Extract the (X, Y) coordinate from the center of the cell holding the provided text.  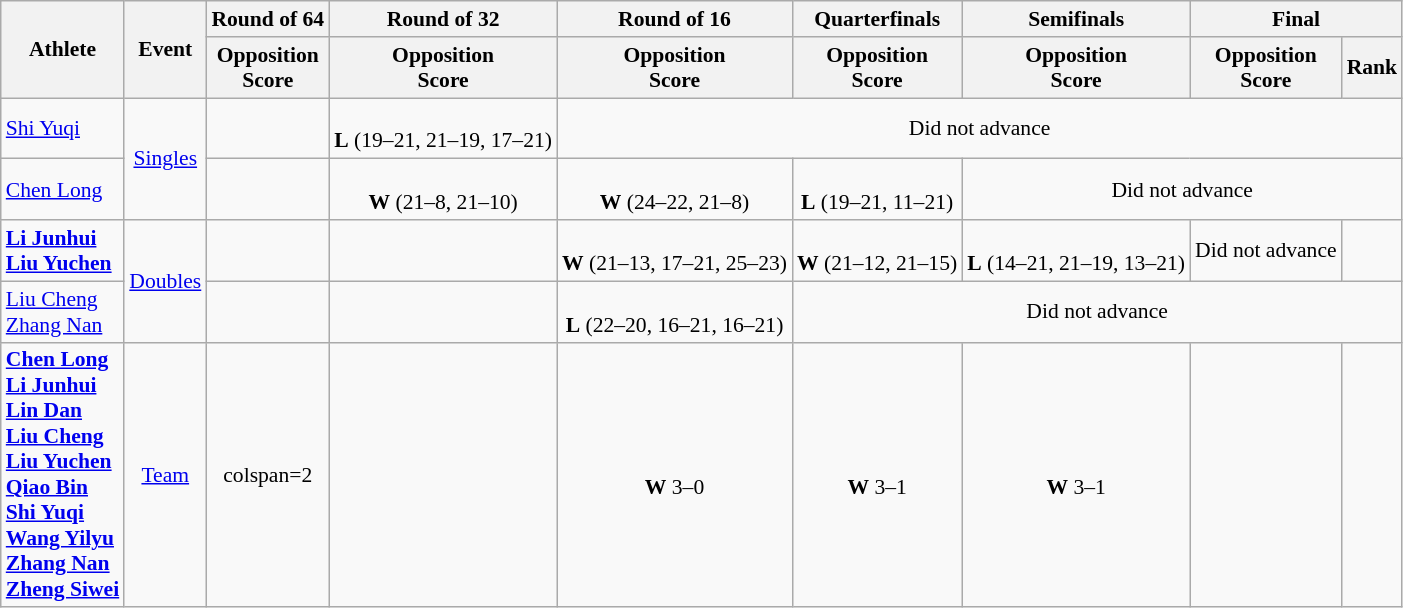
Shi Yuqi (62, 128)
Event (165, 50)
Round of 64 (268, 19)
W (21–12, 21–15) (877, 250)
Quarterfinals (877, 19)
W (21–8, 21–10) (443, 190)
W 3–0 (674, 474)
W (21–13, 17–21, 25–23) (674, 250)
Chen Long Li Junhui Lin Dan Liu Cheng Liu Yuchen Qiao Bin Shi Yuqi Wang Yilyu Zhang Nan Zheng Siwei (62, 474)
Semifinals (1076, 19)
Team (165, 474)
Round of 16 (674, 19)
Athlete (62, 50)
Chen Long (62, 190)
colspan=2 (268, 474)
Doubles (165, 281)
Singles (165, 159)
L (22–20, 16–21, 16–21) (674, 312)
L (19–21, 21–19, 17–21) (443, 128)
Final (1296, 19)
Round of 32 (443, 19)
Liu Cheng Zhang Nan (62, 312)
W (24–22, 21–8) (674, 190)
Li Junhui Liu Yuchen (62, 250)
L (19–21, 11–21) (877, 190)
Rank (1372, 68)
L (14–21, 21–19, 13–21) (1076, 250)
